Find where the given text appears and provide that cell's center as (X, Y) coordinate. 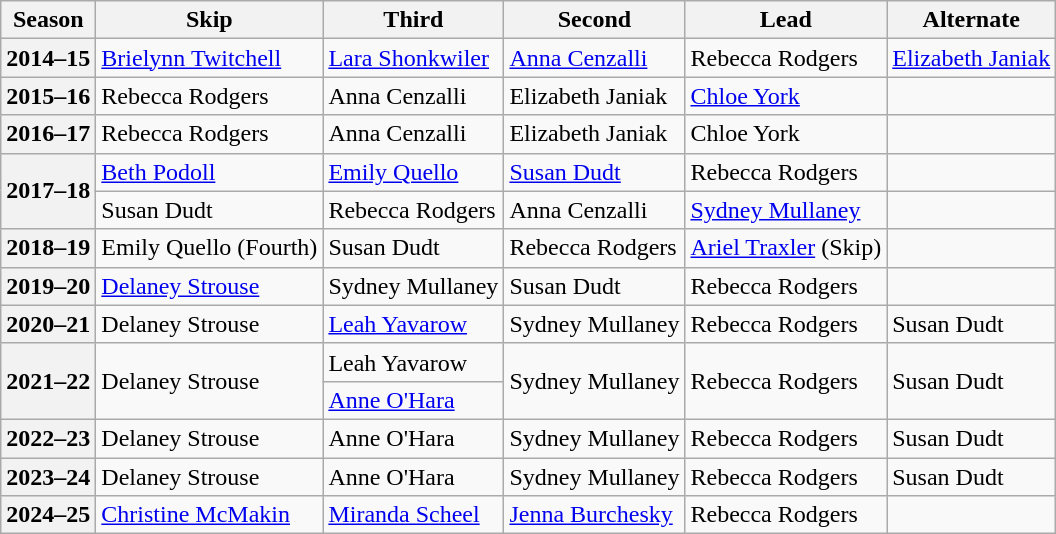
Miranda Scheel (414, 515)
2023–24 (48, 477)
2020–21 (48, 324)
Emily Quello (414, 172)
2024–25 (48, 515)
Beth Podoll (210, 172)
Emily Quello (Fourth) (210, 248)
2018–19 (48, 248)
Alternate (972, 20)
Christine McMakin (210, 515)
Jenna Burchesky (594, 515)
Skip (210, 20)
Brielynn Twitchell (210, 58)
Ariel Traxler (Skip) (786, 248)
2021–22 (48, 381)
2015–16 (48, 96)
2014–15 (48, 58)
2019–20 (48, 286)
2022–23 (48, 438)
2016–17 (48, 134)
Season (48, 20)
Second (594, 20)
Lara Shonkwiler (414, 58)
Third (414, 20)
Lead (786, 20)
2017–18 (48, 191)
